Provide the [x, y] coordinate of the cell's center where the given text is located.  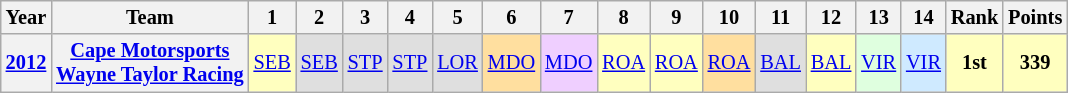
10 [730, 17]
Points [1035, 17]
Year [26, 17]
Rank [974, 17]
2 [320, 17]
5 [457, 17]
Team [150, 17]
LOR [457, 63]
339 [1035, 63]
7 [568, 17]
11 [780, 17]
6 [512, 17]
12 [831, 17]
Cape MotorsportsWayne Taylor Racing [150, 63]
2012 [26, 63]
13 [878, 17]
1 [272, 17]
3 [366, 17]
14 [924, 17]
8 [624, 17]
9 [676, 17]
4 [410, 17]
1st [974, 63]
